For the text-containing cell, return its midpoint in [x, y] coordinate format. 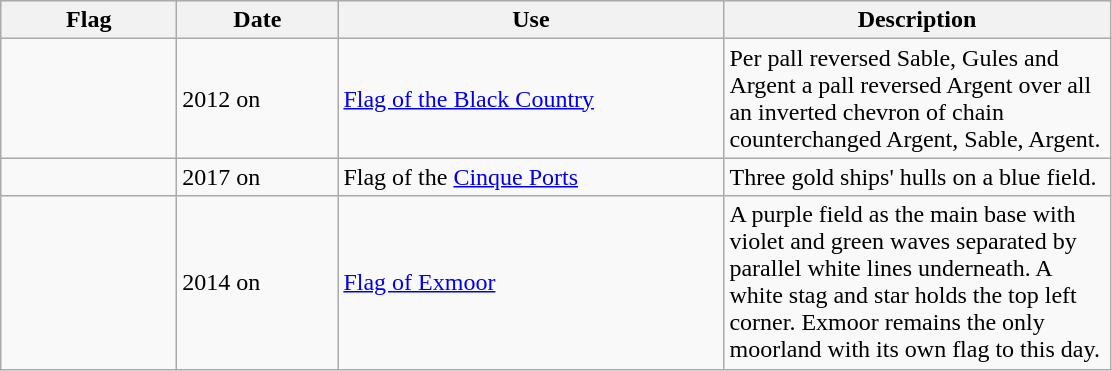
2017 on [258, 177]
Flag [89, 20]
Description [917, 20]
Three gold ships' hulls on a blue field. [917, 177]
2014 on [258, 282]
2012 on [258, 98]
Flag of the Black Country [531, 98]
Date [258, 20]
Flag of Exmoor [531, 282]
Per pall reversed Sable, Gules and Argent a pall reversed Argent over all an inverted chevron of chain counterchanged Argent, Sable, Argent. [917, 98]
Flag of the Cinque Ports [531, 177]
Use [531, 20]
